Return the [x, y] coordinate for the center point of the cell that contains the specified text.  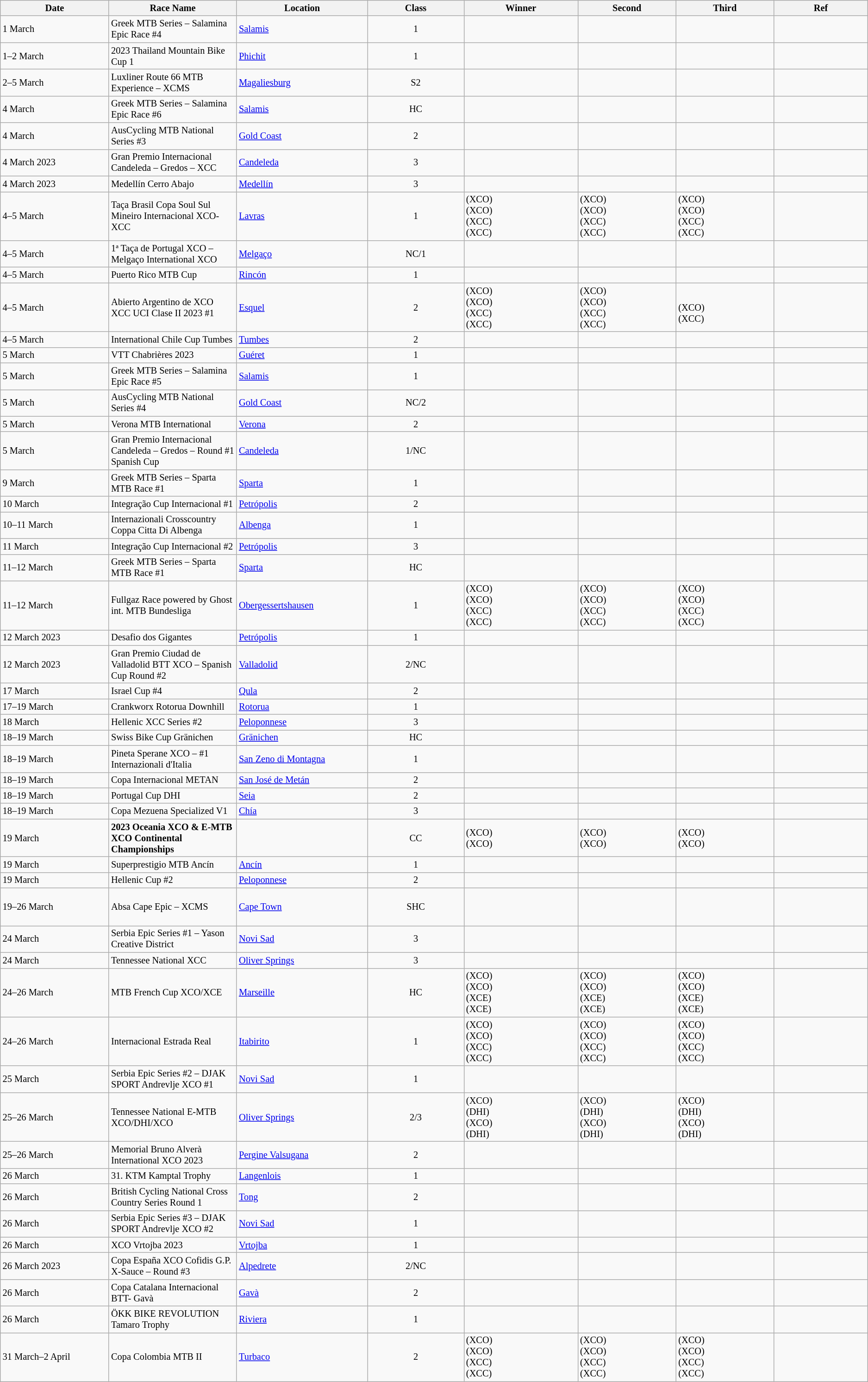
Riviera [302, 1319]
Gran Premio Ciudad de Valladolid BTT XCO – Spanish Cup Round #2 [173, 664]
Superprestigio MTB Ancín [173, 864]
VTT Chabrières 2023 [173, 355]
NC/2 [416, 403]
Gran Premio Internacional Candeleda – Gredos – Round #1 Spanish Cup [173, 450]
Magaliesburg [302, 82]
Race Name [173, 8]
Turbaco [302, 1357]
Class [416, 8]
Greek MTB Series – Salamina Epic Race #6 [173, 109]
Obergessertshausen [302, 605]
SHC [416, 907]
Rotorua [302, 707]
Ref [821, 8]
Greek MTB Series – Salamina Epic Race #4 [173, 29]
San Zeno di Montagna [302, 759]
Serbia Epic Series #3 – DJAK SPORT Andrevlje XCO #2 [173, 1224]
Greek MTB Series – Salamina Epic Race #5 [173, 376]
2023 Thailand Mountain Bike Cup 1 [173, 56]
Integração Cup Internacional #1 [173, 504]
Tumbes [302, 339]
19–26 March [55, 907]
International Chile Cup Tumbes [173, 339]
Marseille [302, 993]
Lavras [302, 216]
Fullgaz Race powered by Ghost int. MTB Bundesliga [173, 605]
Tennessee National XCC [173, 960]
Desafio dos Gigantes [173, 638]
17 March [55, 691]
British Cycling National Cross Country Series Round 1 [173, 1197]
Pineta Sperane XCO – #1 Internazionali d'Italia [173, 759]
Gran Premio Internacional Candeleda – Gredos – XCC [173, 163]
26 March 2023 [55, 1266]
Cape Town [302, 907]
Gavà [302, 1293]
Albenga [302, 525]
31 March–2 April [55, 1357]
Copa Mezuena Specialized V1 [173, 811]
MTB French Cup XCO/XCE [173, 993]
Memorial Bruno Alverà International XCO 2023 [173, 1155]
Esquel [302, 307]
Copa Catalana Internacional BTT- Gavà [173, 1293]
Langenlois [302, 1176]
Pergine Valsugana [302, 1155]
Gränichen [302, 738]
Tennessee National E-MTB XCO/DHI/XCO [173, 1117]
S2 [416, 82]
17–19 March [55, 707]
Date [55, 8]
Second [627, 8]
Medellín [302, 184]
Copa España XCO Cofidis G.P. X-Sauce – Round #3 [173, 1266]
25 March [55, 1079]
ÖKK BIKE REVOLUTION Tamaro Trophy [173, 1319]
San José de Metán [302, 780]
Swiss Bike Cup Gränichen [173, 738]
Ancín [302, 864]
Alpedrete [302, 1266]
2–5 March [55, 82]
Hellenic XCC Series #2 [173, 722]
Israel Cup #4 [173, 691]
Vrtojba [302, 1245]
CC [416, 838]
Medellín Cerro Abajo [173, 184]
(XCO) (XCC) [725, 307]
Internacional Estrada Real [173, 1041]
Verona MTB International [173, 424]
Location [302, 8]
Absa Cape Epic – XCMS [173, 907]
Chía [302, 811]
Qula [302, 691]
2023 Oceania XCO & E-MTB XCO Continental Championships [173, 838]
Luxliner Route 66 MTB Experience – XCMS [173, 82]
Valladolid [302, 664]
Seia [302, 795]
Hellenic Cup #2 [173, 880]
Tong [302, 1197]
18 March [55, 722]
XCO Vrtojba 2023 [173, 1245]
Verona [302, 424]
Abierto Argentino de XCO XCC UCI Clase II 2023 #1 [173, 307]
Serbia Epic Series #2 – DJAK SPORT Andrevlje XCO #1 [173, 1079]
Portugal Cup DHI [173, 795]
Taça Brasil Copa Soul Sul Mineiro Internacional XCO-XCC [173, 216]
NC/1 [416, 254]
1/NC [416, 450]
Third [725, 8]
Rincón [302, 275]
Itabirito [302, 1041]
Internazionali Crosscountry Coppa Citta Di Albenga [173, 525]
Copa Internacional METAN [173, 780]
31. KTM Kamptal Trophy [173, 1176]
Melgaço [302, 254]
11 March [55, 546]
Puerto Rico MTB Cup [173, 275]
Phichit [302, 56]
AusCycling MTB National Series #3 [173, 136]
Copa Colombia MTB II [173, 1357]
AusCycling MTB National Series #4 [173, 403]
Crankworx Rotorua Downhill [173, 707]
Winner [521, 8]
1–2 March [55, 56]
2/3 [416, 1117]
1 March [55, 29]
9 March [55, 483]
10 March [55, 504]
10–11 March [55, 525]
1ª Taça de Portugal XCO – Melgaço International XCO [173, 254]
Serbia Epic Series #1 – Yason Creative District [173, 939]
Guéret [302, 355]
Integração Cup Internacional #2 [173, 546]
